Pinpoint the cell where the given text exists, returning its (x, y) midpoint coordinate. 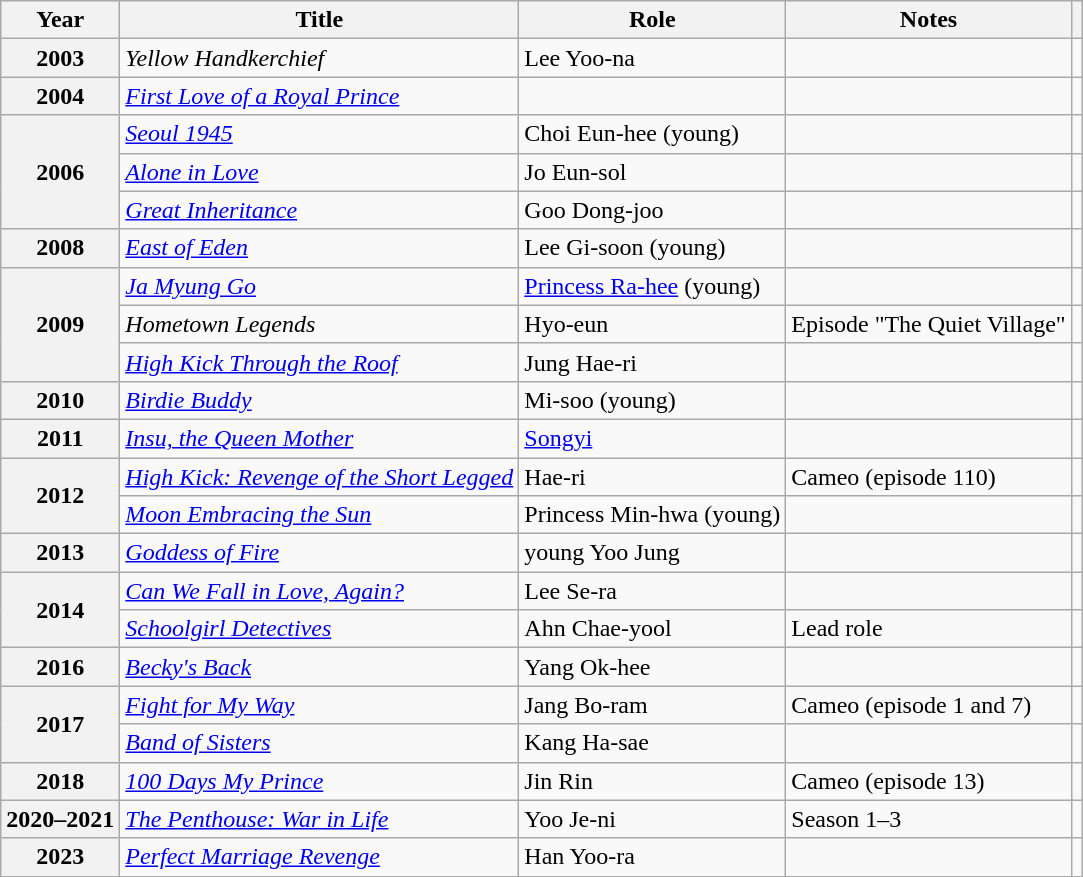
2011 (60, 438)
Seoul 1945 (320, 134)
Hometown Legends (320, 324)
Jung Hae-ri (652, 362)
Jo Eun-sol (652, 172)
Yang Ok-hee (652, 667)
Choi Eun-hee (young) (652, 134)
Band of Sisters (320, 743)
2013 (60, 553)
Yoo Je-ni (652, 819)
Lee Gi-soon (young) (652, 248)
2008 (60, 248)
Lead role (928, 629)
Alone in Love (320, 172)
High Kick Through the Roof (320, 362)
Insu, the Queen Mother (320, 438)
Role (652, 20)
Ahn Chae-yool (652, 629)
Lee Yoo-na (652, 58)
Kang Ha-sae (652, 743)
Great Inheritance (320, 210)
2010 (60, 400)
Cameo (episode 1 and 7) (928, 705)
Jin Rin (652, 781)
Birdie Buddy (320, 400)
Perfect Marriage Revenge (320, 857)
100 Days My Prince (320, 781)
Lee Se-ra (652, 591)
High Kick: Revenge of the Short Legged (320, 477)
Princess Ra-hee (young) (652, 286)
Mi-soo (young) (652, 400)
Jang Bo-ram (652, 705)
2012 (60, 496)
2020–2021 (60, 819)
East of Eden (320, 248)
Cameo (episode 13) (928, 781)
Songyi (652, 438)
First Love of a Royal Prince (320, 96)
Notes (928, 20)
Fight for My Way (320, 705)
Title (320, 20)
Season 1–3 (928, 819)
Cameo (episode 110) (928, 477)
Moon Embracing the Sun (320, 515)
2017 (60, 724)
2018 (60, 781)
Year (60, 20)
Schoolgirl Detectives (320, 629)
Hyo-eun (652, 324)
young Yoo Jung (652, 553)
2003 (60, 58)
The Penthouse: War in Life (320, 819)
Princess Min-hwa (young) (652, 515)
Goo Dong-joo (652, 210)
Can We Fall in Love, Again? (320, 591)
Yellow Handkerchief (320, 58)
2006 (60, 172)
Hae-ri (652, 477)
2016 (60, 667)
Goddess of Fire (320, 553)
Ja Myung Go (320, 286)
2009 (60, 324)
Becky's Back (320, 667)
Han Yoo-ra (652, 857)
2014 (60, 610)
Episode "The Quiet Village" (928, 324)
2004 (60, 96)
2023 (60, 857)
